Return (x, y) of the center of cell containing provided text 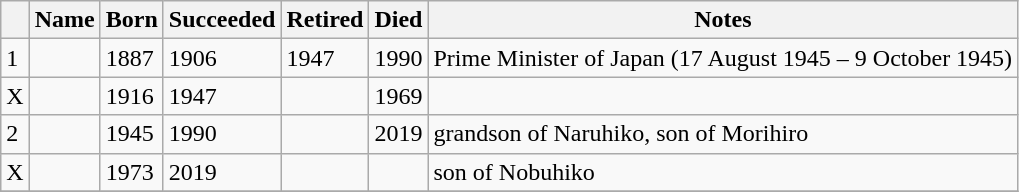
Name (64, 20)
Succeeded (222, 20)
Retired (325, 20)
1887 (132, 58)
Notes (723, 20)
1 (15, 58)
grandson of Naruhiko, son of Morihiro (723, 134)
Died (398, 20)
1945 (132, 134)
1916 (132, 96)
2 (15, 134)
1973 (132, 172)
1906 (222, 58)
son of Nobuhiko (723, 172)
Prime Minister of Japan (17 August 1945 – 9 October 1945) (723, 58)
Born (132, 20)
1969 (398, 96)
